Return the (X, Y) coordinate for the center point of the cell that contains the specified text.  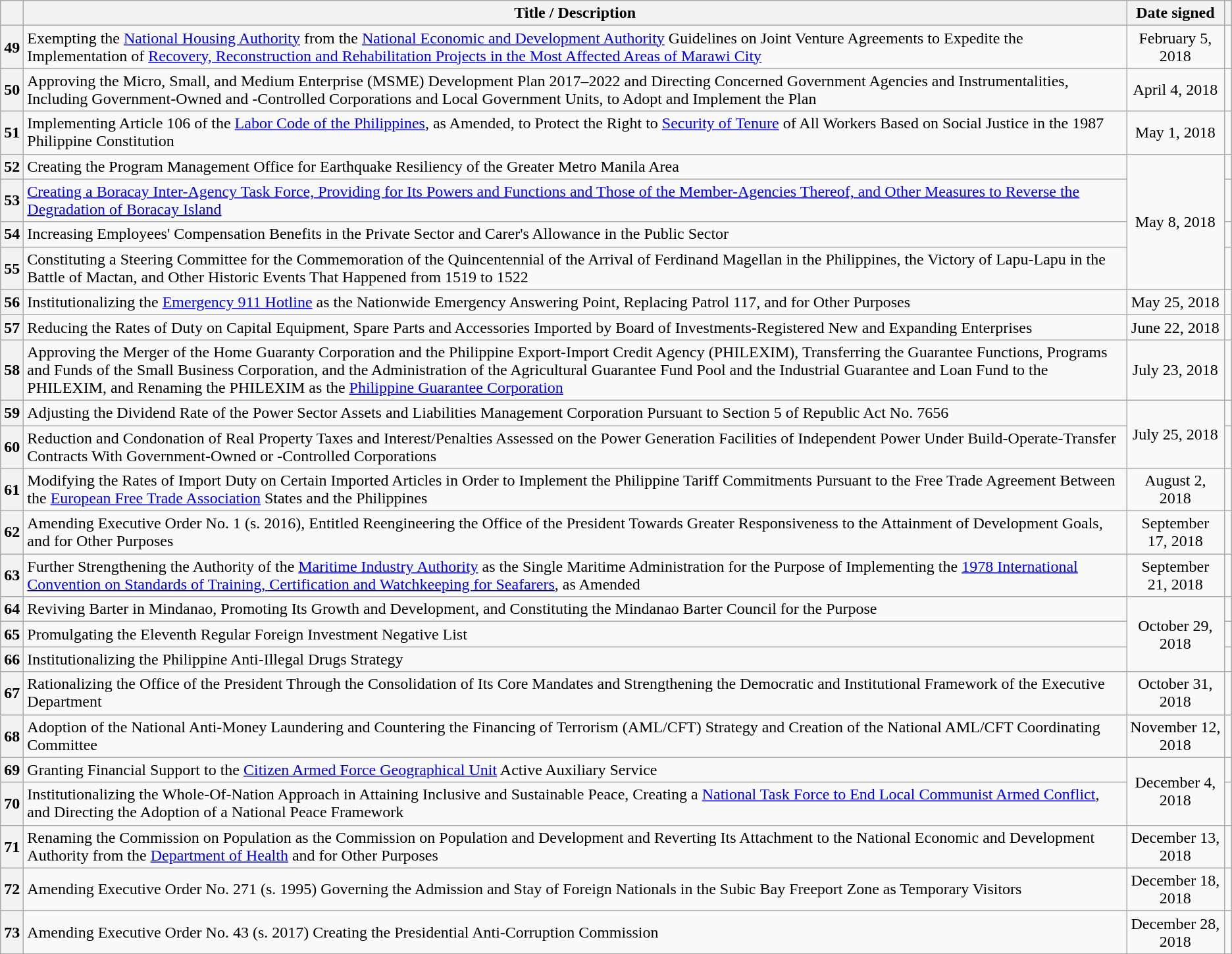
70 (12, 804)
June 22, 2018 (1175, 327)
50 (12, 89)
62 (12, 533)
57 (12, 327)
Date signed (1175, 13)
Creating the Program Management Office for Earthquake Resiliency of the Greater Metro Manila Area (575, 166)
October 29, 2018 (1175, 634)
May 25, 2018 (1175, 302)
December 28, 2018 (1175, 932)
52 (12, 166)
Amending Executive Order No. 271 (s. 1995) Governing the Admission and Stay of Foreign Nationals in the Subic Bay Freeport Zone as Temporary Visitors (575, 890)
September 17, 2018 (1175, 533)
63 (12, 575)
November 12, 2018 (1175, 736)
65 (12, 634)
55 (12, 268)
February 5, 2018 (1175, 47)
56 (12, 302)
August 2, 2018 (1175, 490)
Title / Description (575, 13)
69 (12, 770)
September 21, 2018 (1175, 575)
Adjusting the Dividend Rate of the Power Sector Assets and Liabilities Management Corporation Pursuant to Section 5 of Republic Act No. 7656 (575, 413)
54 (12, 234)
71 (12, 846)
December 4, 2018 (1175, 791)
Increasing Employees' Compensation Benefits in the Private Sector and Carer's Allowance in the Public Sector (575, 234)
59 (12, 413)
Granting Financial Support to the Citizen Armed Force Geographical Unit Active Auxiliary Service (575, 770)
May 8, 2018 (1175, 222)
December 13, 2018 (1175, 846)
Institutionalizing the Emergency 911 Hotline as the Nationwide Emergency Answering Point, Replacing Patrol 117, and for Other Purposes (575, 302)
53 (12, 200)
64 (12, 609)
60 (12, 446)
May 1, 2018 (1175, 133)
Amending Executive Order No. 43 (s. 2017) Creating the Presidential Anti-Corruption Commission (575, 932)
66 (12, 659)
July 25, 2018 (1175, 434)
51 (12, 133)
58 (12, 370)
73 (12, 932)
61 (12, 490)
April 4, 2018 (1175, 89)
Promulgating the Eleventh Regular Foreign Investment Negative List (575, 634)
July 23, 2018 (1175, 370)
Institutionalizing the Philippine Anti-Illegal Drugs Strategy (575, 659)
68 (12, 736)
67 (12, 693)
Reviving Barter in Mindanao, Promoting Its Growth and Development, and Constituting the Mindanao Barter Council for the Purpose (575, 609)
49 (12, 47)
72 (12, 890)
December 18, 2018 (1175, 890)
October 31, 2018 (1175, 693)
